Detect which cell encompasses the target text, then output its [x, y] center coordinate. 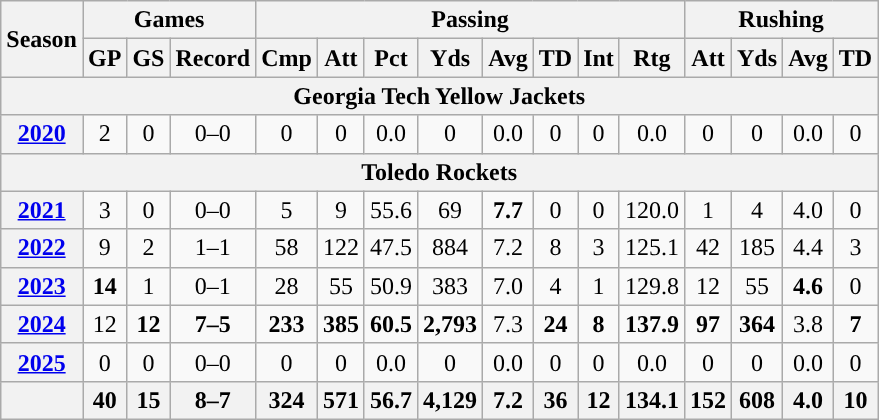
Season [42, 39]
7.3 [508, 324]
2021 [42, 210]
7.7 [508, 210]
2024 [42, 324]
7.0 [508, 286]
47.5 [390, 248]
2022 [42, 248]
58 [287, 248]
15 [148, 400]
69 [450, 210]
Passing [470, 20]
383 [450, 286]
10 [855, 400]
185 [758, 248]
233 [287, 324]
5 [287, 210]
Games [168, 20]
42 [708, 248]
608 [758, 400]
4.4 [808, 248]
Rtg [652, 58]
2,793 [450, 324]
134.1 [652, 400]
3.8 [808, 324]
4.6 [808, 286]
0–1 [213, 286]
60.5 [390, 324]
152 [708, 400]
571 [340, 400]
129.8 [652, 286]
Rushing [780, 20]
2025 [42, 362]
2023 [42, 286]
7 [855, 324]
364 [758, 324]
125.1 [652, 248]
40 [104, 400]
14 [104, 286]
385 [340, 324]
120.0 [652, 210]
Georgia Tech Yellow Jackets [440, 96]
8–7 [213, 400]
Pct [390, 58]
GP [104, 58]
137.9 [652, 324]
GS [148, 58]
1–1 [213, 248]
Toledo Rockets [440, 172]
4,129 [450, 400]
36 [555, 400]
50.9 [390, 286]
7–5 [213, 324]
884 [450, 248]
56.7 [390, 400]
28 [287, 286]
122 [340, 248]
Record [213, 58]
Int [599, 58]
324 [287, 400]
97 [708, 324]
Cmp [287, 58]
55.6 [390, 210]
2020 [42, 134]
24 [555, 324]
